From the cell containing the given text, extract its center point as (x, y) coordinate. 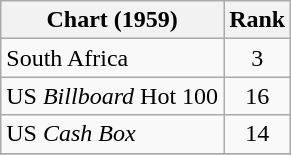
South Africa (112, 58)
16 (258, 96)
Rank (258, 20)
US Cash Box (112, 134)
3 (258, 58)
14 (258, 134)
US Billboard Hot 100 (112, 96)
Chart (1959) (112, 20)
